Scan for the cell matching the given text and deliver its [x, y] coordinate at center. 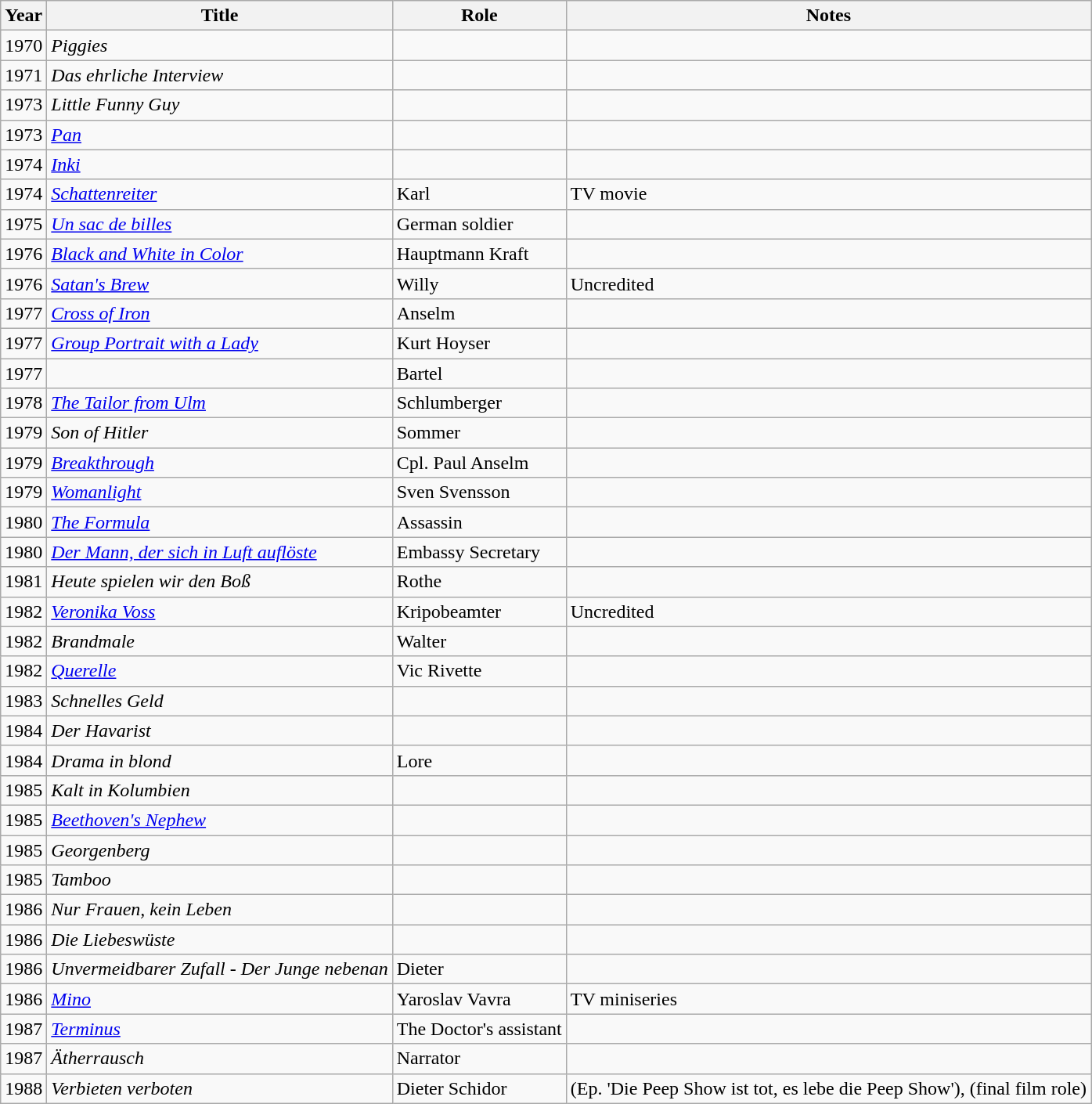
Son of Hitler [219, 433]
Dieter [479, 969]
Walter [479, 641]
Der Havarist [219, 731]
Pan [219, 135]
Satan's Brew [219, 283]
Embassy Secretary [479, 552]
Sommer [479, 433]
1983 [23, 701]
Drama in blond [219, 760]
TV movie [828, 194]
Hauptmann Kraft [479, 254]
Breakthrough [219, 463]
Notes [828, 16]
Ätherrausch [219, 1059]
Brandmale [219, 641]
Veronika Voss [219, 612]
Dieter Schidor [479, 1088]
Terminus [219, 1029]
Assassin [479, 522]
Womanlight [219, 492]
Narrator [479, 1059]
Rothe [479, 582]
Tamboo [219, 880]
Sven Svensson [479, 492]
German soldier [479, 224]
Der Mann, der sich in Luft auflöste [219, 552]
Unvermeidbarer Zufall - Der Junge nebenan [219, 969]
The Doctor's assistant [479, 1029]
(Ep. 'Die Peep Show ist tot, es lebe die Peep Show'), (final film role) [828, 1088]
Role [479, 16]
Kurt Hoyser [479, 343]
Willy [479, 283]
Schattenreiter [219, 194]
Karl [479, 194]
Heute spielen wir den Boß [219, 582]
Querelle [219, 671]
Piggies [219, 45]
1975 [23, 224]
Nur Frauen, kein Leben [219, 910]
Cross of Iron [219, 313]
Vic Rivette [479, 671]
Schlumberger [479, 403]
Inki [219, 164]
Das ehrliche Interview [219, 75]
Mino [219, 999]
Yaroslav Vavra [479, 999]
Title [219, 16]
Un sac de billes [219, 224]
Kalt in Kolumbien [219, 790]
Beethoven's Nephew [219, 820]
1978 [23, 403]
Cpl. Paul Anselm [479, 463]
TV miniseries [828, 999]
Georgenberg [219, 850]
1988 [23, 1088]
1971 [23, 75]
Group Portrait with a Lady [219, 343]
1970 [23, 45]
Black and White in Color [219, 254]
The Tailor from Ulm [219, 403]
Bartel [479, 373]
Verbieten verboten [219, 1088]
Kripobeamter [479, 612]
1981 [23, 582]
Little Funny Guy [219, 105]
Anselm [479, 313]
The Formula [219, 522]
Lore [479, 760]
Die Liebeswüste [219, 940]
Year [23, 16]
Schnelles Geld [219, 701]
